Return the [X, Y] coordinate for the center point of the cell that contains the specified text.  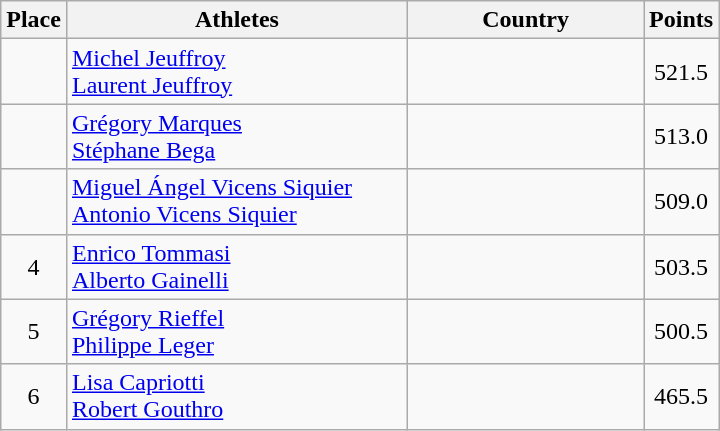
Athletes [236, 20]
500.5 [682, 332]
Michel JeuffroyLaurent Jeuffroy [236, 72]
4 [34, 266]
Place [34, 20]
465.5 [682, 396]
6 [34, 396]
Country [526, 20]
509.0 [682, 202]
Enrico TommasiAlberto Gainelli [236, 266]
Lisa CapriottiRobert Gouthro [236, 396]
5 [34, 332]
Miguel Ángel Vicens SiquierAntonio Vicens Siquier [236, 202]
Points [682, 20]
Grégory RieffelPhilippe Leger [236, 332]
503.5 [682, 266]
521.5 [682, 72]
Grégory MarquesStéphane Bega [236, 136]
513.0 [682, 136]
